Identify which cell holds the provided text, then report its (X, Y) central coordinate. 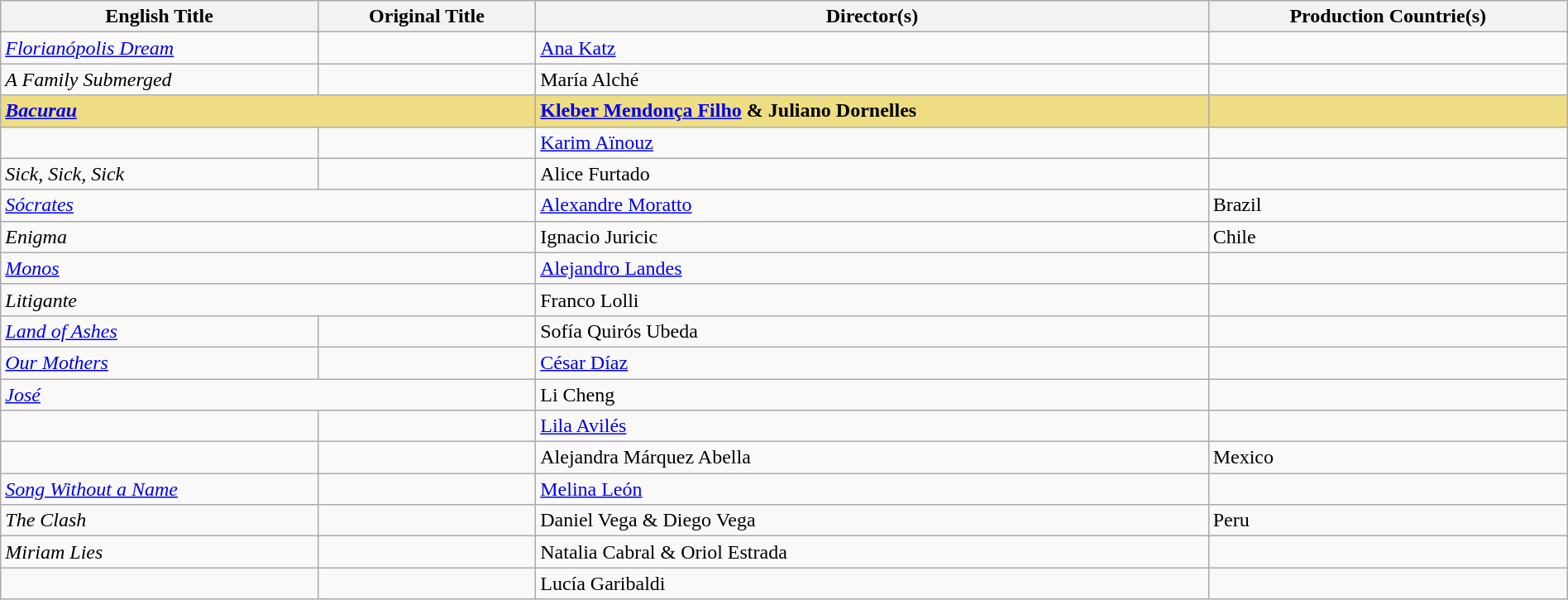
Lucía Garibaldi (872, 583)
Original Title (427, 17)
Melina León (872, 489)
Alexandre Moratto (872, 205)
The Clash (160, 521)
José (268, 395)
María Alché (872, 79)
Lila Avilés (872, 426)
Alejandro Landes (872, 268)
Bacurau (268, 111)
Sofía Quirós Ubeda (872, 331)
Chile (1388, 237)
Alejandra Márquez Abella (872, 458)
Daniel Vega & Diego Vega (872, 521)
Natalia Cabral & Oriol Estrada (872, 552)
Sócrates (268, 205)
Litigante (268, 300)
Ana Katz (872, 48)
Li Cheng (872, 395)
Monos (268, 268)
Mexico (1388, 458)
Ignacio Juricic (872, 237)
Alice Furtado (872, 174)
A Family Submerged (160, 79)
Land of Ashes (160, 331)
Our Mothers (160, 362)
Franco Lolli (872, 300)
Production Countrie(s) (1388, 17)
Enigma (268, 237)
Peru (1388, 521)
English Title (160, 17)
Director(s) (872, 17)
Sick, Sick, Sick (160, 174)
Karim Aïnouz (872, 142)
Brazil (1388, 205)
Song Without a Name (160, 489)
Miriam Lies (160, 552)
César Díaz (872, 362)
Florianópolis Dream (160, 48)
Kleber Mendonça Filho & Juliano Dornelles (872, 111)
